Locate the cell with the specified text and output its (X, Y) center coordinate. 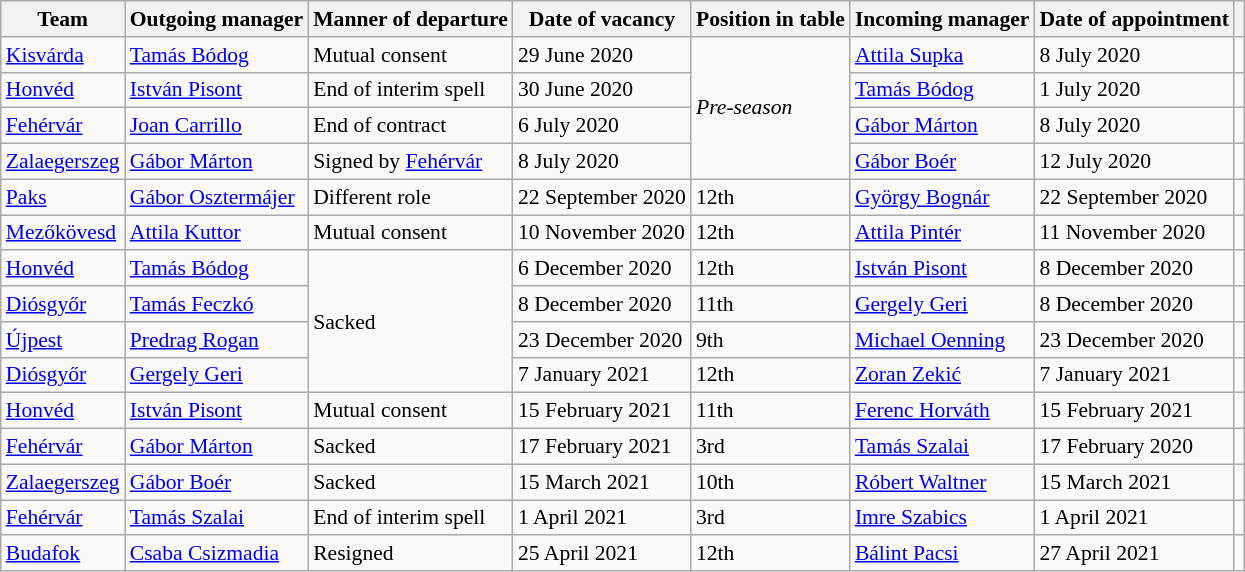
29 June 2020 (602, 55)
Date of vacancy (602, 19)
Incoming manager (942, 19)
Bálint Pacsi (942, 554)
11 November 2020 (1134, 233)
Outgoing manager (216, 19)
Tamás Feczkó (216, 304)
Zoran Zekić (942, 375)
Budafok (63, 554)
Predrag Rogan (216, 340)
9th (770, 340)
Kisvárda (63, 55)
Attila Kuttor (216, 233)
Michael Oenning (942, 340)
Attila Supka (942, 55)
Ferenc Horváth (942, 411)
25 April 2021 (602, 554)
Gábor Osztermájer (216, 197)
Signed by Fehérvár (410, 162)
Different role (410, 197)
27 April 2021 (1134, 554)
1 July 2020 (1134, 90)
17 February 2021 (602, 447)
Mezőkövesd (63, 233)
Csaba Csizmadia (216, 554)
10 November 2020 (602, 233)
Attila Pintér (942, 233)
Joan Carrillo (216, 126)
6 July 2020 (602, 126)
10th (770, 482)
30 June 2020 (602, 90)
Manner of departure (410, 19)
6 December 2020 (602, 269)
Újpest (63, 340)
17 February 2020 (1134, 447)
12 July 2020 (1134, 162)
Resigned (410, 554)
Paks (63, 197)
End of contract (410, 126)
Pre-season (770, 108)
Date of appointment (1134, 19)
Position in table (770, 19)
Imre Szabics (942, 518)
Team (63, 19)
György Bognár (942, 197)
Róbert Waltner (942, 482)
